Locate the cell with the specified text and output its [x, y] center coordinate. 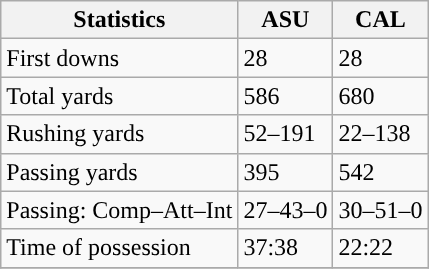
ASU [286, 20]
37:38 [286, 248]
27–43–0 [286, 210]
586 [286, 96]
Passing yards [120, 172]
CAL [380, 20]
395 [286, 172]
Passing: Comp–Att–Int [120, 210]
First downs [120, 58]
22:22 [380, 248]
22–138 [380, 134]
Total yards [120, 96]
Rushing yards [120, 134]
30–51–0 [380, 210]
Time of possession [120, 248]
542 [380, 172]
680 [380, 96]
Statistics [120, 20]
52–191 [286, 134]
